Identify which cell holds the provided text, then report its [X, Y] central coordinate. 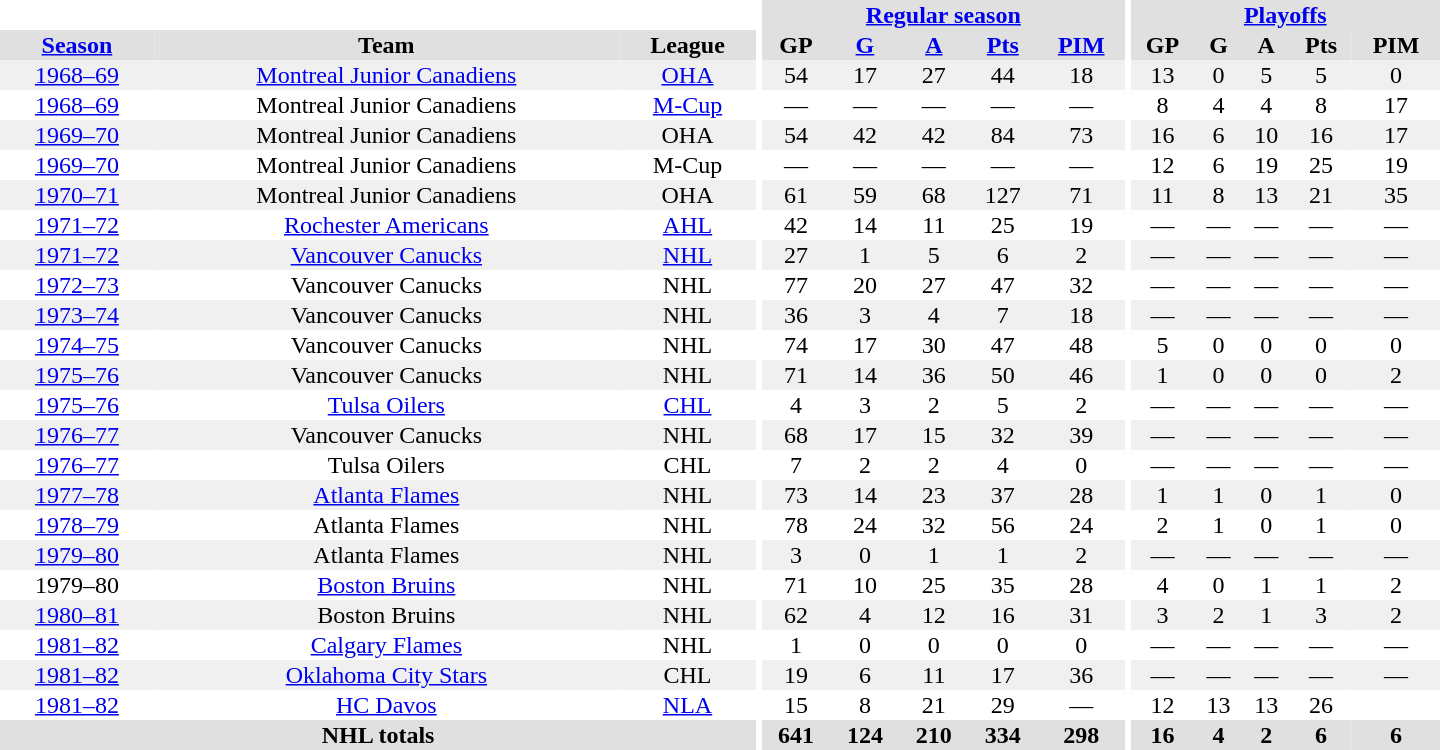
1977–78 [77, 495]
74 [796, 345]
50 [1002, 375]
20 [864, 285]
Season [77, 45]
26 [1321, 705]
39 [1081, 435]
AHL [688, 225]
44 [1002, 75]
1973–74 [77, 315]
1980–81 [77, 615]
31 [1081, 615]
77 [796, 285]
Regular season [943, 15]
Playoffs [1285, 15]
Calgary Flames [386, 645]
48 [1081, 345]
59 [864, 195]
Rochester Americans [386, 225]
46 [1081, 375]
84 [1002, 135]
NHL totals [378, 735]
56 [1002, 525]
Oklahoma City Stars [386, 675]
210 [934, 735]
61 [796, 195]
127 [1002, 195]
1974–75 [77, 345]
30 [934, 345]
1972–73 [77, 285]
641 [796, 735]
334 [1002, 735]
62 [796, 615]
29 [1002, 705]
1978–79 [77, 525]
37 [1002, 495]
1970–71 [77, 195]
League [688, 45]
124 [864, 735]
Team [386, 45]
298 [1081, 735]
78 [796, 525]
NLA [688, 705]
HC Davos [386, 705]
23 [934, 495]
